For the text-containing cell, return its midpoint in [X, Y] coordinate format. 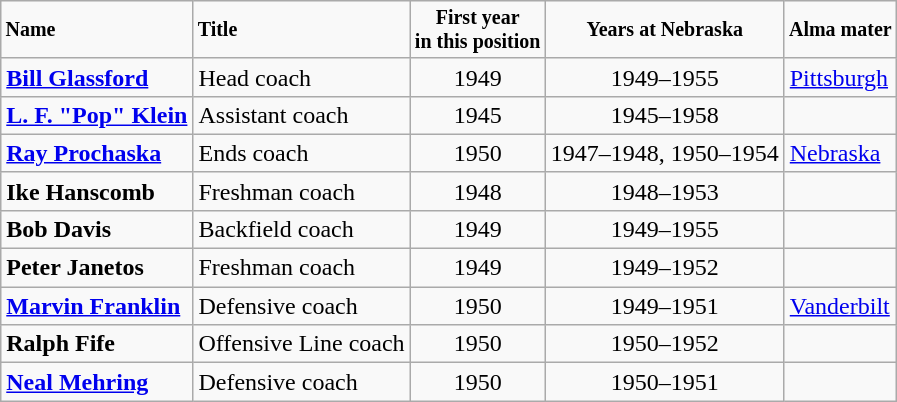
1947–1948, 1950–1954 [664, 153]
Peter Janetos [97, 268]
1945–1958 [664, 115]
Bill Glassford [97, 77]
Ralph Fife [97, 344]
1948 [478, 191]
Alma mater [840, 30]
Name [97, 30]
Backfield coach [302, 229]
Offensive Line coach [302, 344]
1948–1953 [664, 191]
Marvin Franklin [97, 306]
1949–1952 [664, 268]
Bob Davis [97, 229]
1950–1951 [664, 382]
Nebraska [840, 153]
Title [302, 30]
Head coach [302, 77]
1950–1952 [664, 344]
1945 [478, 115]
Ike Hanscomb [97, 191]
Assistant coach [302, 115]
Pittsburgh [840, 77]
Years at Nebraska [664, 30]
L. F. "Pop" Klein [97, 115]
First yearin this position [478, 30]
Ray Prochaska [97, 153]
Neal Mehring [97, 382]
Ends coach [302, 153]
Vanderbilt [840, 306]
1949–1951 [664, 306]
